Scan for the cell matching the given text and deliver its [X, Y] coordinate at center. 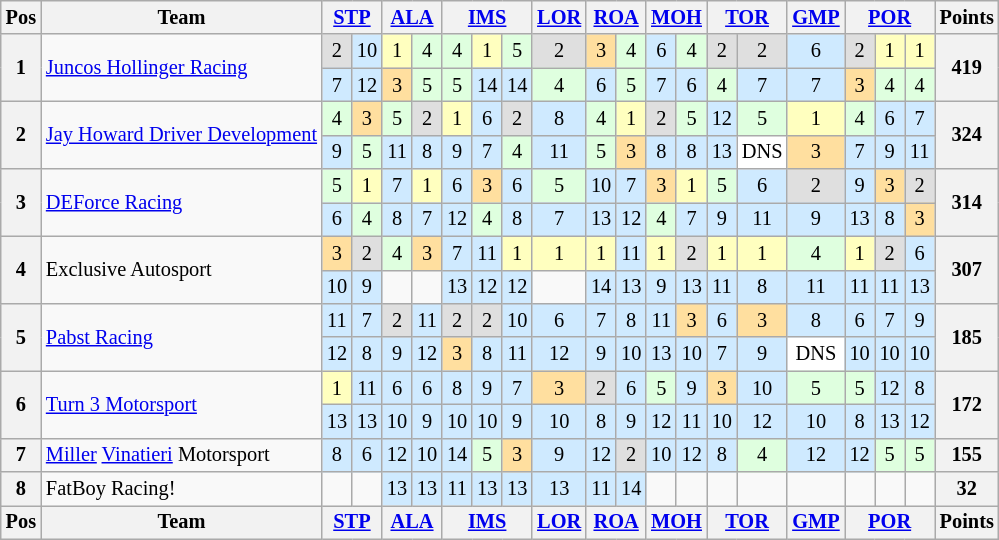
FatBoy Racing! [182, 489]
314 [967, 202]
Turn 3 Motorsport [182, 404]
185 [967, 336]
Juncos Hollinger Racing [182, 68]
DEForce Racing [182, 202]
Jay Howard Driver Development [182, 134]
419 [967, 68]
Pabst Racing [182, 336]
172 [967, 404]
155 [967, 455]
324 [967, 134]
307 [967, 270]
Miller Vinatieri Motorsport [182, 455]
Exclusive Autosport [182, 270]
32 [967, 489]
